Output the (X, Y) coordinate of the center of the cell containing the given text.  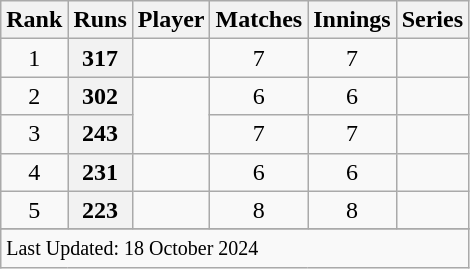
5 (34, 210)
223 (100, 210)
317 (100, 58)
Rank (34, 20)
Last Updated: 18 October 2024 (235, 248)
Player (171, 20)
243 (100, 134)
4 (34, 172)
Series (432, 20)
3 (34, 134)
231 (100, 172)
1 (34, 58)
302 (100, 96)
2 (34, 96)
Innings (352, 20)
Runs (100, 20)
Matches (259, 20)
